Scan for the cell matching the given text and deliver its [x, y] coordinate at center. 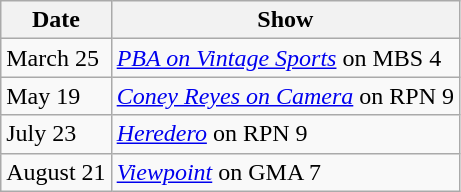
Viewpoint on GMA 7 [285, 172]
Show [285, 20]
Coney Reyes on Camera on RPN 9 [285, 96]
August 21 [56, 172]
July 23 [56, 134]
Heredero on RPN 9 [285, 134]
March 25 [56, 58]
PBA on Vintage Sports on MBS 4 [285, 58]
May 19 [56, 96]
Date [56, 20]
